Return the (X, Y) coordinate for the center point of the cell that contains the specified text.  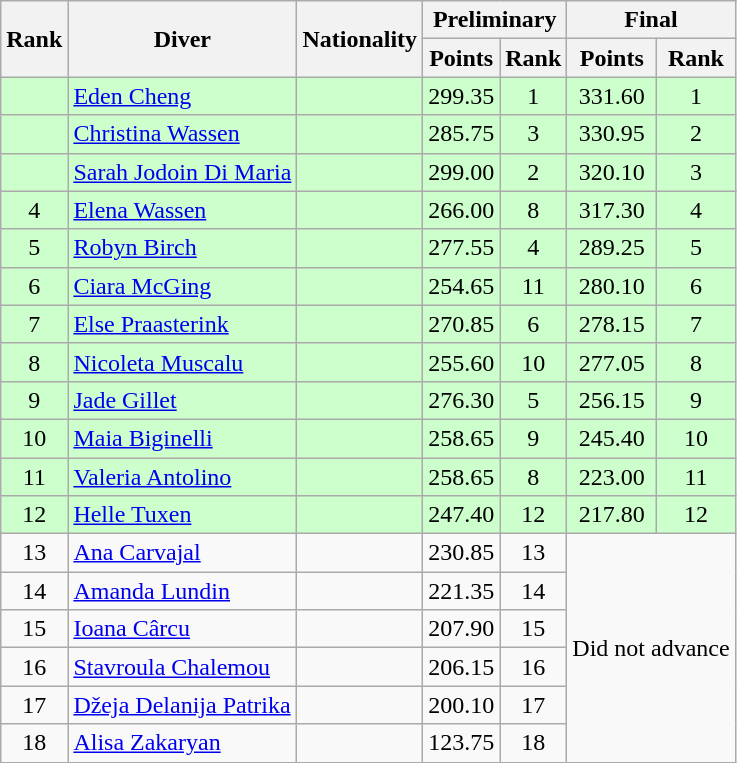
Diver (182, 39)
280.10 (612, 286)
254.65 (462, 286)
277.55 (462, 248)
276.30 (462, 400)
256.15 (612, 400)
Alisa Zakaryan (182, 743)
Helle Tuxen (182, 515)
Ciara McGing (182, 286)
299.35 (462, 96)
247.40 (462, 515)
123.75 (462, 743)
299.00 (462, 172)
230.85 (462, 553)
Else Praasterink (182, 324)
331.60 (612, 96)
Jade Gillet (182, 400)
Eden Cheng (182, 96)
255.60 (462, 362)
278.15 (612, 324)
Džeja Delanija Patrika (182, 705)
285.75 (462, 134)
221.35 (462, 591)
245.40 (612, 438)
Preliminary (495, 20)
289.25 (612, 248)
Robyn Birch (182, 248)
Nationality (360, 39)
330.95 (612, 134)
Valeria Antolino (182, 477)
217.80 (612, 515)
320.10 (612, 172)
Amanda Lundin (182, 591)
266.00 (462, 210)
Nicoleta Muscalu (182, 362)
206.15 (462, 667)
Ioana Cârcu (182, 629)
Did not advance (651, 648)
207.90 (462, 629)
Sarah Jodoin Di Maria (182, 172)
Elena Wassen (182, 210)
Maia Biginelli (182, 438)
270.85 (462, 324)
Christina Wassen (182, 134)
Stavroula Chalemou (182, 667)
277.05 (612, 362)
Final (651, 20)
Ana Carvajal (182, 553)
317.30 (612, 210)
200.10 (462, 705)
223.00 (612, 477)
